Return [X, Y] of the center of cell containing provided text 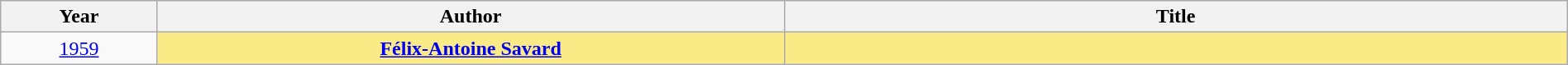
1959 [79, 48]
Year [79, 17]
Title [1176, 17]
Author [471, 17]
Félix-Antoine Savard [471, 48]
